Capture the cell that displays the provided text and extract its (X, Y) central coordinate. 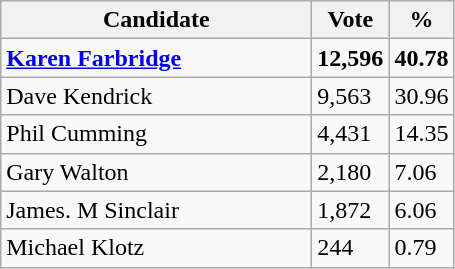
7.06 (422, 172)
% (422, 20)
40.78 (422, 58)
14.35 (422, 134)
9,563 (350, 96)
Candidate (156, 20)
Karen Farbridge (156, 58)
Gary Walton (156, 172)
6.06 (422, 210)
30.96 (422, 96)
2,180 (350, 172)
4,431 (350, 134)
244 (350, 248)
0.79 (422, 248)
Phil Cumming (156, 134)
12,596 (350, 58)
1,872 (350, 210)
James. M Sinclair (156, 210)
Michael Klotz (156, 248)
Vote (350, 20)
Dave Kendrick (156, 96)
